Return [x, y] of the center of cell containing provided text 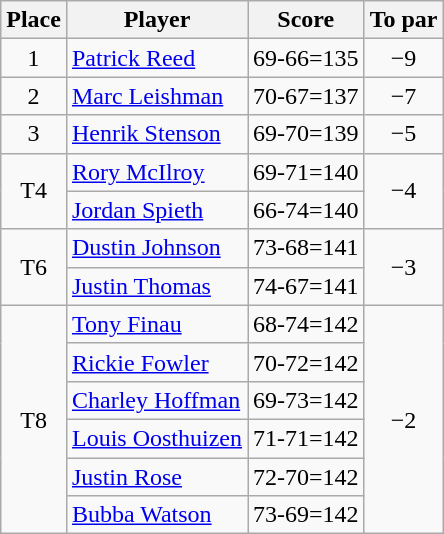
Jordan Spieth [156, 210]
1 [34, 58]
T8 [34, 419]
Charley Hoffman [156, 400]
Tony Finau [156, 324]
Justin Rose [156, 477]
−5 [404, 134]
69-73=142 [306, 400]
2 [34, 96]
Rickie Fowler [156, 362]
−3 [404, 267]
Louis Oosthuizen [156, 438]
70-72=142 [306, 362]
−2 [404, 419]
T4 [34, 191]
3 [34, 134]
68-74=142 [306, 324]
−4 [404, 191]
69-70=139 [306, 134]
Henrik Stenson [156, 134]
To par [404, 20]
Score [306, 20]
Dustin Johnson [156, 248]
Bubba Watson [156, 515]
74-67=141 [306, 286]
Player [156, 20]
−7 [404, 96]
66-74=140 [306, 210]
Place [34, 20]
Justin Thomas [156, 286]
73-69=142 [306, 515]
72-70=142 [306, 477]
69-71=140 [306, 172]
73-68=141 [306, 248]
Rory McIlroy [156, 172]
71-71=142 [306, 438]
T6 [34, 267]
−9 [404, 58]
Patrick Reed [156, 58]
70-67=137 [306, 96]
69-66=135 [306, 58]
Marc Leishman [156, 96]
